Search for the cell housing the specified text and yield its (X, Y) center coordinate. 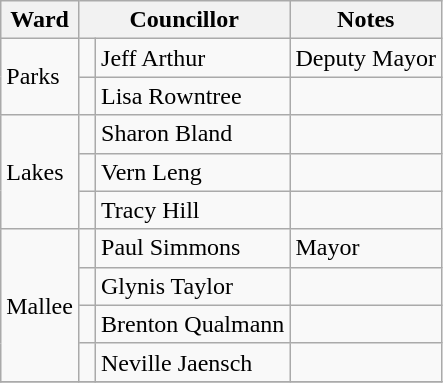
Councillor (184, 20)
Jeff Arthur (193, 58)
Ward (40, 20)
Deputy Mayor (366, 58)
Lisa Rowntree (193, 96)
Tracy Hill (193, 210)
Glynis Taylor (193, 286)
Mayor (366, 248)
Parks (40, 77)
Neville Jaensch (193, 362)
Paul Simmons (193, 248)
Sharon Bland (193, 134)
Vern Leng (193, 172)
Notes (366, 20)
Lakes (40, 172)
Mallee (40, 305)
Brenton Qualmann (193, 324)
